Pinpoint the cell where the given text exists, returning its [X, Y] midpoint coordinate. 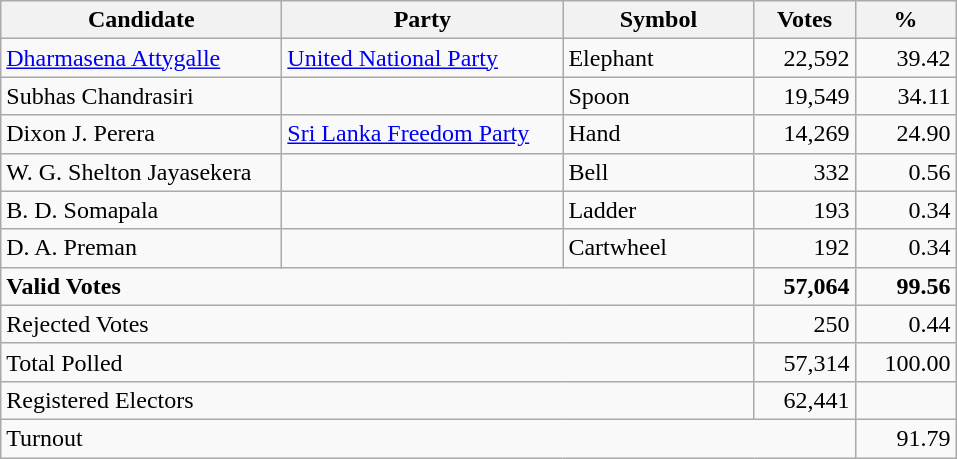
Votes [804, 20]
United National Party [422, 58]
B. D. Somapala [142, 210]
W. G. Shelton Jayasekera [142, 172]
193 [804, 210]
Registered Electors [378, 400]
Bell [658, 172]
Total Polled [378, 362]
100.00 [906, 362]
192 [804, 248]
332 [804, 172]
Sri Lanka Freedom Party [422, 134]
Spoon [658, 96]
Turnout [428, 438]
Dharmasena Attygalle [142, 58]
D. A. Preman [142, 248]
Cartwheel [658, 248]
Ladder [658, 210]
0.56 [906, 172]
22,592 [804, 58]
Subhas Chandrasiri [142, 96]
19,549 [804, 96]
Candidate [142, 20]
57,064 [804, 286]
0.44 [906, 324]
Hand [658, 134]
% [906, 20]
250 [804, 324]
62,441 [804, 400]
99.56 [906, 286]
Valid Votes [378, 286]
Dixon J. Perera [142, 134]
57,314 [804, 362]
Party [422, 20]
39.42 [906, 58]
Symbol [658, 20]
Rejected Votes [378, 324]
34.11 [906, 96]
14,269 [804, 134]
Elephant [658, 58]
91.79 [906, 438]
24.90 [906, 134]
